Detect which cell encompasses the target text, then output its (x, y) center coordinate. 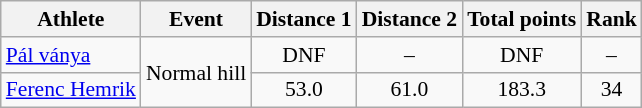
61.0 (410, 90)
Distance 2 (410, 19)
Distance 1 (304, 19)
34 (612, 90)
183.3 (522, 90)
Total points (522, 19)
53.0 (304, 90)
Pál ványa (71, 55)
Normal hill (196, 72)
Event (196, 19)
Athlete (71, 19)
Ferenc Hemrik (71, 90)
Rank (612, 19)
